Return the (x, y) coordinate for the center point of the cell that contains the specified text.  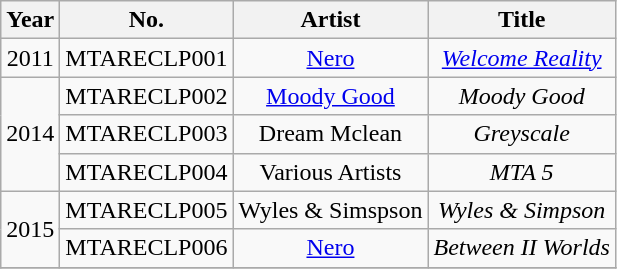
MTARECLP001 (146, 58)
Artist (330, 20)
MTARECLP003 (146, 134)
No. (146, 20)
MTARECLP006 (146, 248)
Welcome Reality (522, 58)
2014 (30, 134)
Between II Worlds (522, 248)
MTA 5 (522, 172)
MTARECLP002 (146, 96)
Wyles & Simspson (330, 210)
2015 (30, 229)
Title (522, 20)
Dream Mclean (330, 134)
Year (30, 20)
Various Artists (330, 172)
Wyles & Simpson (522, 210)
MTARECLP004 (146, 172)
2011 (30, 58)
MTARECLP005 (146, 210)
Greyscale (522, 134)
